Detect which cell encompasses the target text, then output its (X, Y) center coordinate. 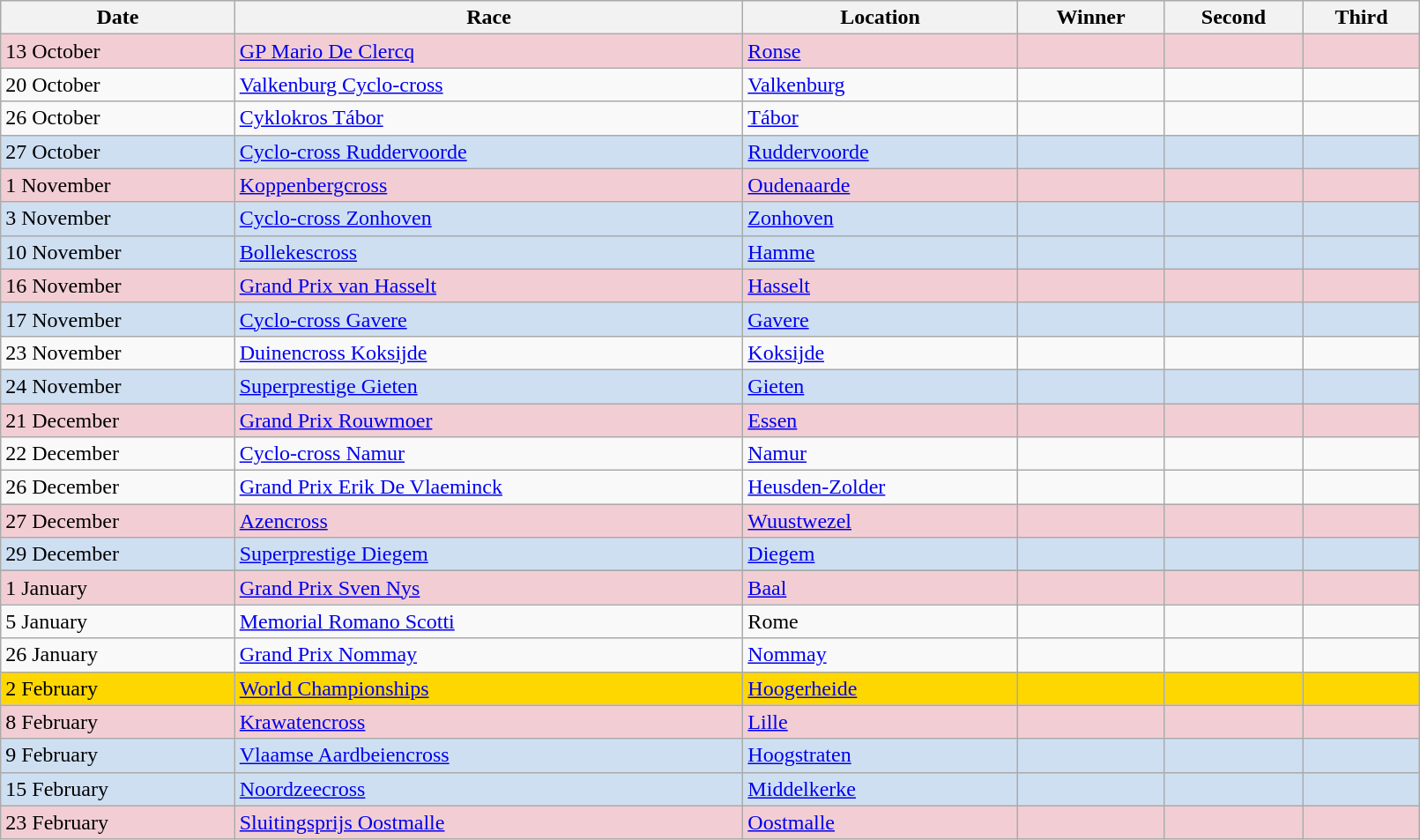
Oostmalle (880, 822)
Memorial Romano Scotti (488, 621)
Cyclo-cross Ruddervoorde (488, 152)
Hasselt (880, 286)
Bollekescross (488, 252)
17 November (118, 319)
24 November (118, 386)
Winner (1091, 18)
3 November (118, 219)
26 January (118, 655)
Sluitingsprijs Oostmalle (488, 822)
GP Mario De Clercq (488, 51)
5 January (118, 621)
Hamme (880, 252)
Rome (880, 621)
Wuustwezel (880, 521)
Gavere (880, 319)
Nommay (880, 655)
Koppenbergcross (488, 185)
27 October (118, 152)
Duinencross Koksijde (488, 353)
Hoogerheide (880, 688)
2 February (118, 688)
Date (118, 18)
Grand Prix Nommay (488, 655)
Superprestige Diegem (488, 554)
23 February (118, 822)
Cyklokros Tábor (488, 118)
World Championships (488, 688)
Cyclo-cross Namur (488, 454)
Lille (880, 722)
10 November (118, 252)
8 February (118, 722)
Second (1234, 18)
Grand Prix Erik De Vlaeminck (488, 487)
Cyclo-cross Zonhoven (488, 219)
Essen (880, 420)
Valkenburg (880, 85)
Baal (880, 588)
29 December (118, 554)
Heusden-Zolder (880, 487)
22 December (118, 454)
23 November (118, 353)
Grand Prix Rouwmoer (488, 420)
Cyclo-cross Gavere (488, 319)
Ruddervoorde (880, 152)
Vlaamse Aardbeiencross (488, 755)
21 December (118, 420)
26 December (118, 487)
Grand Prix van Hasselt (488, 286)
Koksijde (880, 353)
1 November (118, 185)
Race (488, 18)
Gieten (880, 386)
Hoogstraten (880, 755)
Oudenaarde (880, 185)
Third (1361, 18)
16 November (118, 286)
9 February (118, 755)
Azencross (488, 521)
Diegem (880, 554)
13 October (118, 51)
Superprestige Gieten (488, 386)
27 December (118, 521)
Grand Prix Sven Nys (488, 588)
Middelkerke (880, 789)
15 February (118, 789)
1 January (118, 588)
Tábor (880, 118)
Noordzeecross (488, 789)
Krawatencross (488, 722)
Ronse (880, 51)
Location (880, 18)
20 October (118, 85)
Namur (880, 454)
26 October (118, 118)
Valkenburg Cyclo-cross (488, 85)
Zonhoven (880, 219)
